Locate the cell with the specified text and output its [x, y] center coordinate. 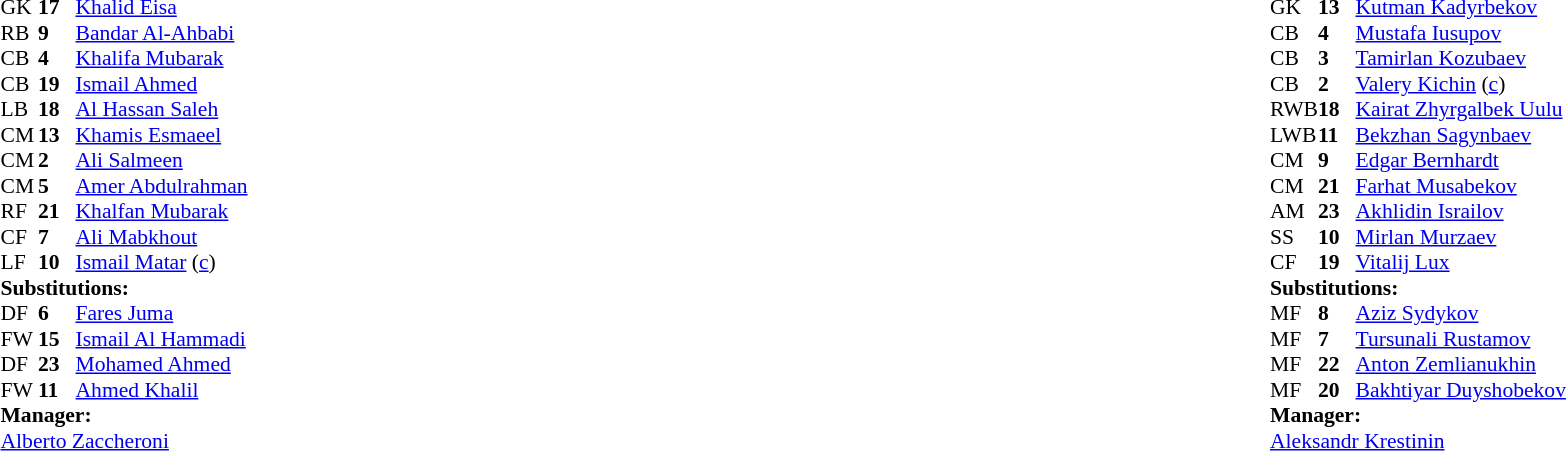
Anton Zemlianukhin [1461, 365]
3 [1337, 59]
20 [1337, 390]
Khalfan Mubarak [162, 211]
Kairat Zhyrgalbek Uulu [1461, 109]
Fares Juma [162, 313]
15 [57, 339]
Tamirlan Kozubaev [1461, 59]
Amer Abdulrahman [162, 186]
Al Hassan Saleh [162, 109]
Ali Salmeen [162, 161]
Khamis Esmaeel [162, 135]
RF [19, 211]
Valery Kichin (c) [1461, 84]
LF [19, 263]
Farhat Musabekov [1461, 186]
Edgar Bernhardt [1461, 161]
RWB [1294, 109]
Mustafa Iusupov [1461, 33]
Mirlan Murzaev [1461, 237]
13 [57, 135]
Aziz Sydykov [1461, 313]
LWB [1294, 135]
Ali Mabkhout [162, 237]
Ismail Al Hammadi [162, 339]
Mohamed Ahmed [162, 365]
8 [1337, 313]
6 [57, 313]
Ismail Ahmed [162, 84]
RB [19, 33]
AM [1294, 211]
Khalifa Mubarak [162, 59]
Akhlidin Israilov [1461, 211]
Tursunali Rustamov [1461, 339]
LB [19, 109]
22 [1337, 365]
SS [1294, 237]
Ismail Matar (c) [162, 263]
Bandar Al-Ahbabi [162, 33]
5 [57, 186]
Ahmed Khalil [162, 390]
Bakhtiyar Duyshobekov [1461, 390]
Vitalij Lux [1461, 263]
Bekzhan Sagynbaev [1461, 135]
